Determine the (x, y) coordinate at the center of the cell enclosing the given text.  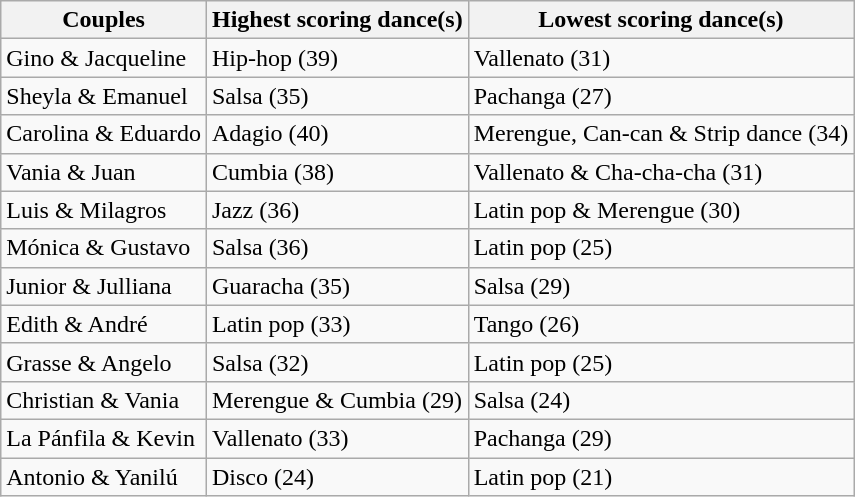
Latin pop (21) (661, 477)
Merengue, Can-can & Strip dance (34) (661, 134)
Salsa (32) (337, 362)
Gino & Jacqueline (104, 58)
Latin pop & Merengue (30) (661, 210)
Vania & Juan (104, 172)
Vallenato (31) (661, 58)
Junior & Julliana (104, 286)
Carolina & Eduardo (104, 134)
Couples (104, 20)
Jazz (36) (337, 210)
Salsa (29) (661, 286)
Vallenato (33) (337, 438)
Salsa (36) (337, 248)
Luis & Milagros (104, 210)
Adagio (40) (337, 134)
Sheyla & Emanuel (104, 96)
Christian & Vania (104, 400)
Salsa (35) (337, 96)
La Pánfila & Kevin (104, 438)
Hip-hop (39) (337, 58)
Tango (26) (661, 324)
Highest scoring dance(s) (337, 20)
Disco (24) (337, 477)
Mónica & Gustavo (104, 248)
Pachanga (27) (661, 96)
Pachanga (29) (661, 438)
Merengue & Cumbia (29) (337, 400)
Grasse & Angelo (104, 362)
Vallenato & Cha-cha-cha (31) (661, 172)
Guaracha (35) (337, 286)
Latin pop (33) (337, 324)
Edith & André (104, 324)
Salsa (24) (661, 400)
Lowest scoring dance(s) (661, 20)
Cumbia (38) (337, 172)
Antonio & Yanilú (104, 477)
